Return (X, Y) of the center of cell containing provided text 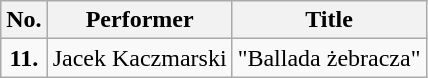
Performer (140, 20)
Title (329, 20)
11. (24, 58)
No. (24, 20)
Jacek Kaczmarski (140, 58)
"Ballada żebracza" (329, 58)
